Return (x, y) of the center of cell containing provided text 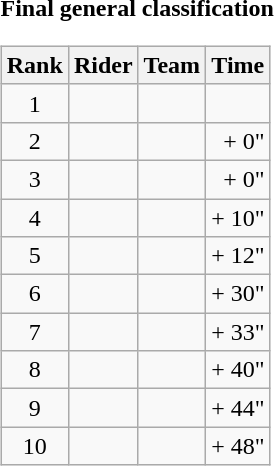
+ 10" (238, 217)
7 (34, 332)
4 (34, 217)
3 (34, 179)
+ 48" (238, 446)
+ 40" (238, 370)
2 (34, 141)
Team (172, 65)
Rider (103, 65)
Time (238, 65)
10 (34, 446)
+ 30" (238, 294)
+ 33" (238, 332)
+ 44" (238, 408)
6 (34, 294)
+ 12" (238, 256)
1 (34, 103)
9 (34, 408)
8 (34, 370)
5 (34, 256)
Rank (34, 65)
